Locate the cell with the specified text and output its (x, y) center coordinate. 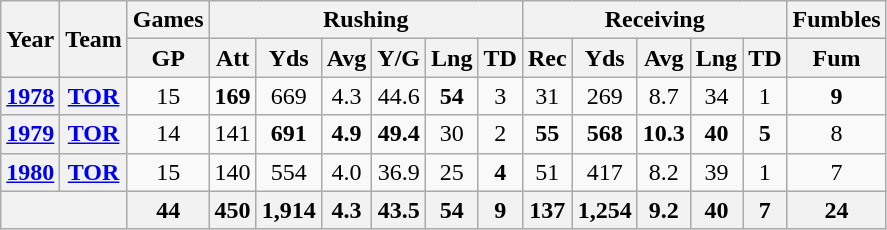
Games (168, 20)
Team (94, 39)
34 (716, 96)
568 (604, 134)
49.4 (399, 134)
3 (500, 96)
554 (288, 172)
1,254 (604, 210)
31 (547, 96)
24 (836, 210)
43.5 (399, 210)
417 (604, 172)
Rushing (366, 20)
36.9 (399, 172)
Rec (547, 58)
39 (716, 172)
137 (547, 210)
51 (547, 172)
2 (500, 134)
141 (232, 134)
450 (232, 210)
Year (30, 39)
691 (288, 134)
1978 (30, 96)
4 (500, 172)
169 (232, 96)
Fumbles (836, 20)
44.6 (399, 96)
9.2 (664, 210)
Y/G (399, 58)
8 (836, 134)
30 (452, 134)
669 (288, 96)
1,914 (288, 210)
269 (604, 96)
8.2 (664, 172)
44 (168, 210)
1979 (30, 134)
Receiving (654, 20)
14 (168, 134)
25 (452, 172)
4.0 (346, 172)
140 (232, 172)
Att (232, 58)
55 (547, 134)
5 (765, 134)
10.3 (664, 134)
8.7 (664, 96)
Fum (836, 58)
GP (168, 58)
4.9 (346, 134)
1980 (30, 172)
